Search for the cell housing the specified text and yield its (X, Y) center coordinate. 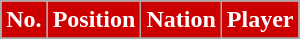
Player (260, 20)
Nation (181, 20)
Position (94, 20)
No. (24, 20)
